Find where the given text appears and provide that cell's center as [X, Y] coordinate. 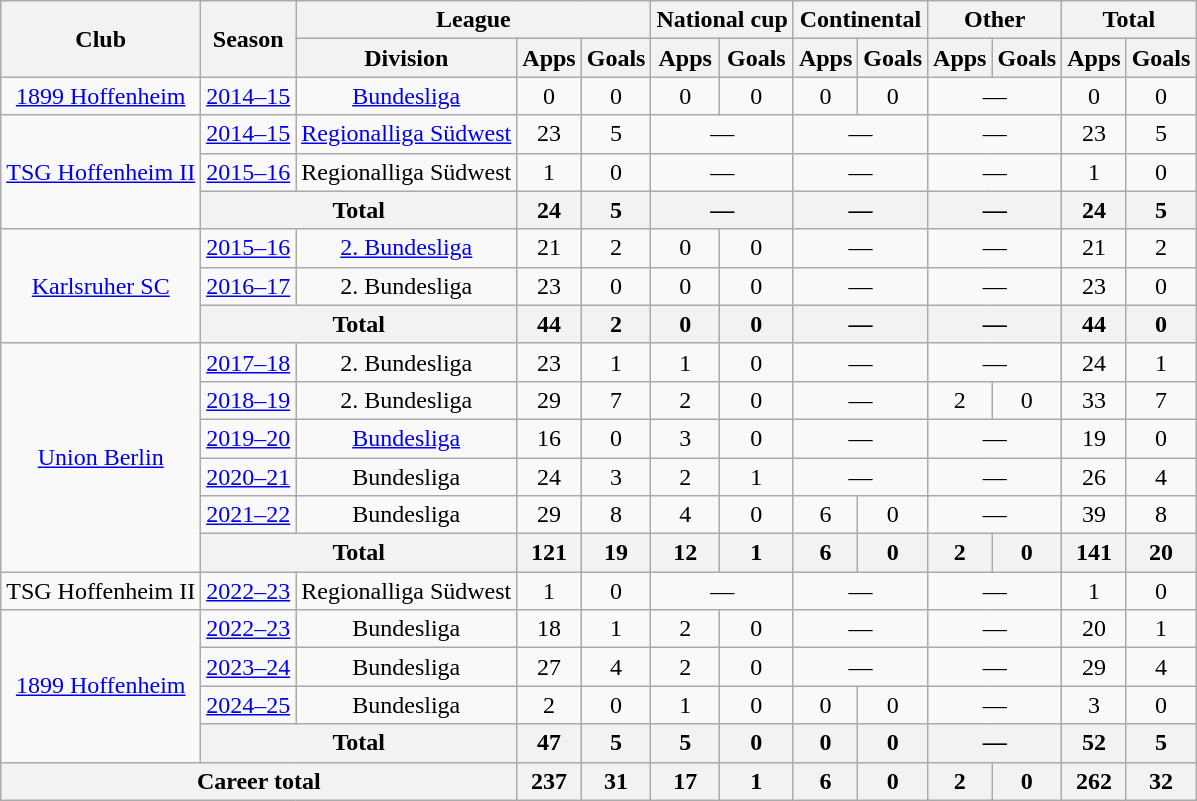
League [474, 20]
2019–20 [248, 438]
27 [549, 667]
Division [406, 58]
2023–24 [248, 667]
31 [616, 781]
2018–19 [248, 400]
Season [248, 39]
2021–22 [248, 515]
16 [549, 438]
2024–25 [248, 705]
Other [995, 20]
Club [101, 39]
2016–17 [248, 286]
39 [1094, 515]
47 [549, 743]
Career total [259, 781]
33 [1094, 400]
52 [1094, 743]
32 [1161, 781]
121 [549, 553]
2020–21 [248, 477]
26 [1094, 477]
237 [549, 781]
141 [1094, 553]
Continental [860, 20]
National cup [722, 20]
12 [685, 553]
262 [1094, 781]
2017–18 [248, 362]
17 [685, 781]
Union Berlin [101, 457]
Karlsruher SC [101, 286]
18 [549, 629]
